Capture the cell that displays the provided text and extract its (X, Y) central coordinate. 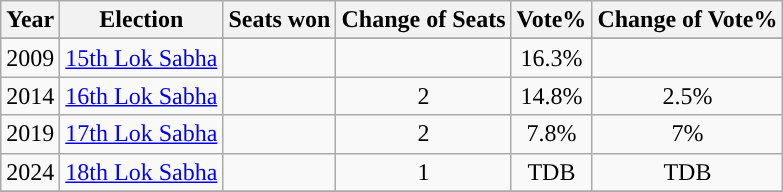
18th Lok Sabha (142, 172)
Election (142, 20)
2024 (30, 172)
2.5% (688, 96)
2014 (30, 96)
Vote% (552, 20)
17th Lok Sabha (142, 134)
14.8% (552, 96)
1 (424, 172)
7.8% (552, 134)
16.3% (552, 58)
Change of Seats (424, 20)
15th Lok Sabha (142, 58)
Change of Vote% (688, 20)
2009 (30, 58)
Seats won (280, 20)
Year (30, 20)
2019 (30, 134)
7% (688, 134)
16th Lok Sabha (142, 96)
